Return [x, y] of the center of cell containing provided text 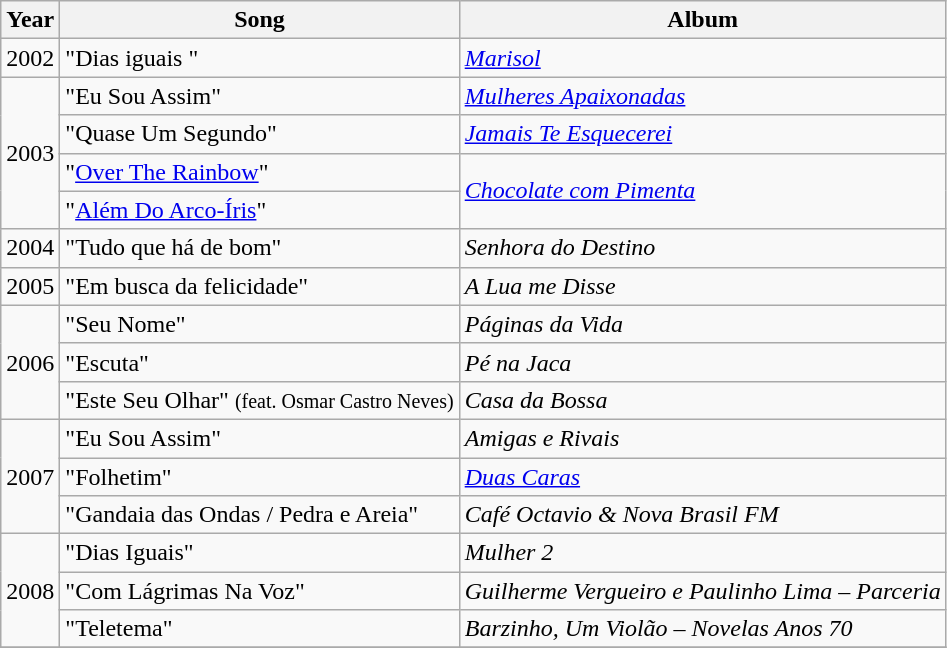
"Over The Rainbow" [260, 172]
Duas Caras [702, 477]
2007 [30, 476]
"Dias Iguais" [260, 553]
Mulher 2 [702, 553]
"Seu Nome" [260, 324]
Pé na Jaca [702, 362]
"Quase Um Segundo" [260, 134]
Senhora do Destino [702, 248]
Café Octavio & Nova Brasil FM [702, 515]
2004 [30, 248]
Páginas da Vida [702, 324]
Album [702, 20]
2003 [30, 153]
"Em busca da felicidade" [260, 286]
2005 [30, 286]
"Folhetim" [260, 477]
A Lua me Disse [702, 286]
Jamais Te Esquecerei [702, 134]
Barzinho, Um Violão – Novelas Anos 70 [702, 629]
Guilherme Vergueiro e Paulinho Lima – Parceria [702, 591]
"Com Lágrimas Na Voz" [260, 591]
"Tudo que há de bom" [260, 248]
Year [30, 20]
Song [260, 20]
"Gandaia das Ondas / Pedra e Areia" [260, 515]
Marisol [702, 58]
"Teletema" [260, 629]
Amigas e Rivais [702, 438]
2006 [30, 362]
Chocolate com Pimenta [702, 191]
2008 [30, 591]
Mulheres Apaixonadas [702, 96]
"Dias iguais " [260, 58]
2002 [30, 58]
"Este Seu Olhar" (feat. Osmar Castro Neves) [260, 400]
"Escuta" [260, 362]
"Além Do Arco-Íris" [260, 210]
Casa da Bossa [702, 400]
